Detect which cell encompasses the target text, then output its [X, Y] center coordinate. 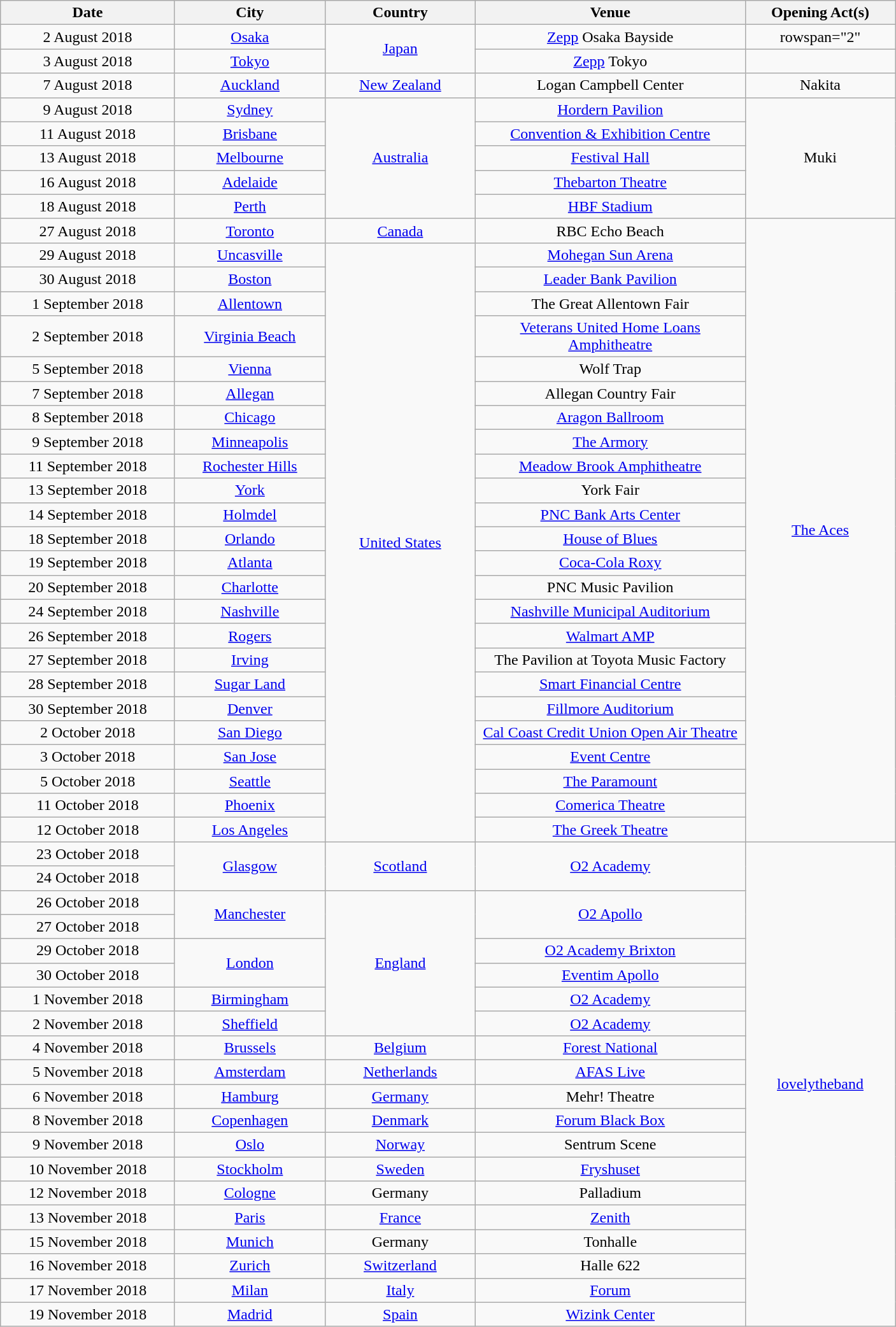
11 October 2018 [88, 805]
York [250, 490]
Denmark [400, 1121]
18 August 2018 [88, 206]
23 October 2018 [88, 854]
Atlanta [250, 563]
30 September 2018 [88, 709]
30 October 2018 [88, 975]
Meadow Brook Amphitheatre [610, 466]
Denver [250, 709]
PNC Bank Arts Center [610, 514]
Fillmore Auditorium [610, 709]
The Pavilion at Toyota Music Factory [610, 660]
Rochester Hills [250, 466]
10 November 2018 [88, 1169]
Australia [400, 158]
Copenhagen [250, 1121]
27 October 2018 [88, 926]
Sentrum Scene [610, 1145]
House of Blues [610, 539]
Walmart AMP [610, 635]
11 August 2018 [88, 134]
Oslo [250, 1145]
San Jose [250, 757]
Stockholm [250, 1169]
The Great Allentown Fair [610, 304]
Switzerland [400, 1266]
13 November 2018 [88, 1217]
Forest National [610, 1047]
HBF Stadium [610, 206]
16 November 2018 [88, 1266]
13 August 2018 [88, 158]
Uncasville [250, 255]
7 September 2018 [88, 394]
Smart Financial Centre [610, 684]
Convention & Exhibition Centre [610, 134]
Holmdel [250, 514]
Aragon Ballroom [610, 418]
27 September 2018 [88, 660]
Cal Coast Credit Union Open Air Theatre [610, 733]
2 August 2018 [88, 37]
Minneapolis [250, 442]
England [400, 963]
Sugar Land [250, 684]
Spain [400, 1314]
The Armory [610, 442]
Adelaide [250, 182]
Hordern Pavilion [610, 110]
Muki [820, 158]
Seattle [250, 781]
Vienna [250, 369]
9 September 2018 [88, 442]
Fryshuset [610, 1169]
Japan [400, 49]
Los Angeles [250, 830]
Comerica Theatre [610, 805]
26 October 2018 [88, 902]
Coca-Cola Roxy [610, 563]
12 November 2018 [88, 1193]
15 November 2018 [88, 1242]
Event Centre [610, 757]
27 August 2018 [88, 231]
Opening Act(s) [820, 13]
New Zealand [400, 85]
9 August 2018 [88, 110]
Nakita [820, 85]
Allentown [250, 304]
Mohegan Sun Arena [610, 255]
8 September 2018 [88, 418]
Cologne [250, 1193]
16 August 2018 [88, 182]
30 August 2018 [88, 279]
20 September 2018 [88, 587]
Irving [250, 660]
Logan Campbell Center [610, 85]
24 September 2018 [88, 611]
Sweden [400, 1169]
6 November 2018 [88, 1096]
Virginia Beach [250, 336]
3 October 2018 [88, 757]
Toronto [250, 231]
Brussels [250, 1047]
Osaka [250, 37]
O2 Academy Brixton [610, 951]
11 September 2018 [88, 466]
Zepp Tokyo [610, 61]
York Fair [610, 490]
Boston [250, 279]
29 August 2018 [88, 255]
Allegan [250, 394]
Veterans United Home Loans Amphitheatre [610, 336]
3 August 2018 [88, 61]
Manchester [250, 914]
29 October 2018 [88, 951]
8 November 2018 [88, 1121]
Nashville Municipal Auditorium [610, 611]
12 October 2018 [88, 830]
AFAS Live [610, 1072]
Chicago [250, 418]
Italy [400, 1290]
The Greek Theatre [610, 830]
Tokyo [250, 61]
Halle 622 [610, 1266]
Canada [400, 231]
Rogers [250, 635]
Wizink Center [610, 1314]
Mehr! Theatre [610, 1096]
Palladium [610, 1193]
Allegan Country Fair [610, 394]
Milan [250, 1290]
Wolf Trap [610, 369]
18 September 2018 [88, 539]
Hamburg [250, 1096]
Charlotte [250, 587]
Belgium [400, 1047]
Zenith [610, 1217]
The Paramount [610, 781]
Date [88, 13]
Zepp Osaka Bayside [610, 37]
Norway [400, 1145]
Forum [610, 1290]
5 October 2018 [88, 781]
Scotland [400, 866]
28 September 2018 [88, 684]
2 October 2018 [88, 733]
2 November 2018 [88, 1023]
Netherlands [400, 1072]
Madrid [250, 1314]
Birmingham [250, 999]
United States [400, 542]
14 September 2018 [88, 514]
Thebarton Theatre [610, 182]
Melbourne [250, 158]
Munich [250, 1242]
Country [400, 13]
PNC Music Pavilion [610, 587]
France [400, 1217]
RBC Echo Beach [610, 231]
Eventim Apollo [610, 975]
O2 Apollo [610, 914]
San Diego [250, 733]
Leader Bank Pavilion [610, 279]
London [250, 963]
19 November 2018 [88, 1314]
Sheffield [250, 1023]
5 September 2018 [88, 369]
Festival Hall [610, 158]
1 November 2018 [88, 999]
17 November 2018 [88, 1290]
Auckland [250, 85]
Forum Black Box [610, 1121]
Amsterdam [250, 1072]
5 November 2018 [88, 1072]
Sydney [250, 110]
Zurich [250, 1266]
26 September 2018 [88, 635]
Phoenix [250, 805]
City [250, 13]
Perth [250, 206]
Orlando [250, 539]
Glasgow [250, 866]
The Aces [820, 530]
Venue [610, 13]
Brisbane [250, 134]
13 September 2018 [88, 490]
4 November 2018 [88, 1047]
rowspan="2" [820, 37]
Tonhalle [610, 1242]
19 September 2018 [88, 563]
24 October 2018 [88, 878]
Nashville [250, 611]
7 August 2018 [88, 85]
lovelytheband [820, 1084]
1 September 2018 [88, 304]
9 November 2018 [88, 1145]
2 September 2018 [88, 336]
Paris [250, 1217]
